Locate the cell with the specified text and output its [X, Y] center coordinate. 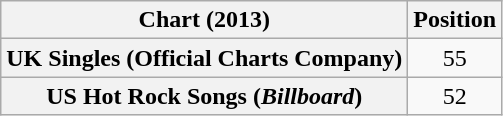
Chart (2013) [204, 20]
Position [455, 20]
55 [455, 58]
US Hot Rock Songs (Billboard) [204, 96]
52 [455, 96]
UK Singles (Official Charts Company) [204, 58]
